Find where the given text appears and provide that cell's center as [x, y] coordinate. 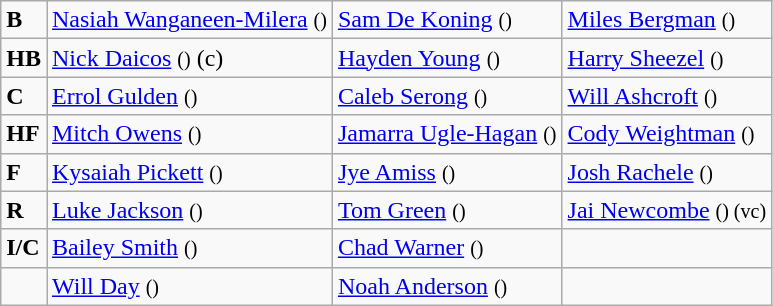
Nick Daicos () (c) [189, 58]
Hayden Young () [447, 58]
Luke Jackson () [189, 210]
Jamarra Ugle-Hagan () [447, 134]
Harry Sheezel () [667, 58]
Will Ashcroft () [667, 96]
Jye Amiss () [447, 172]
F [24, 172]
Josh Rachele () [667, 172]
HB [24, 58]
HF [24, 134]
Mitch Owens () [189, 134]
Errol Gulden () [189, 96]
Bailey Smith () [189, 248]
Caleb Serong () [447, 96]
Nasiah Wanganeen-Milera () [189, 20]
Tom Green () [447, 210]
R [24, 210]
Miles Bergman () [667, 20]
B [24, 20]
Noah Anderson () [447, 286]
Jai Newcombe () (vc) [667, 210]
Kysaiah Pickett () [189, 172]
Chad Warner () [447, 248]
C [24, 96]
Will Day () [189, 286]
I/C [24, 248]
Cody Weightman () [667, 134]
Sam De Koning () [447, 20]
